Scan for the cell matching the given text and deliver its (x, y) coordinate at center. 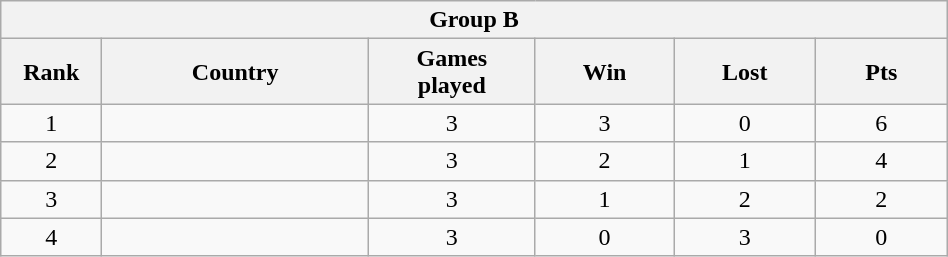
Rank (52, 72)
Country (236, 72)
Group B (474, 20)
Win (604, 72)
Pts (881, 72)
6 (881, 123)
Games played (452, 72)
Lost (744, 72)
